Detect which cell encompasses the target text, then output its [X, Y] center coordinate. 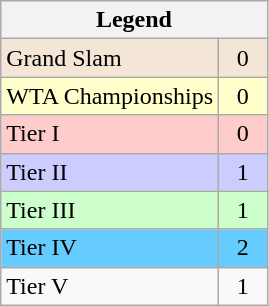
WTA Championships [110, 96]
Grand Slam [110, 58]
Tier V [110, 286]
Legend [134, 20]
Tier III [110, 210]
Tier IV [110, 248]
Tier I [110, 134]
2 [244, 248]
Tier II [110, 172]
